Identify which cell holds the provided text, then report its [x, y] central coordinate. 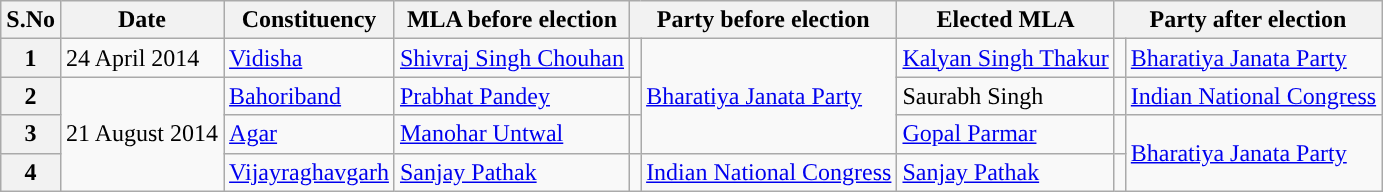
Party before election [764, 20]
21 August 2014 [142, 134]
1 [31, 58]
Bahoriband [310, 96]
Saurabh Singh [1006, 96]
Kalyan Singh Thakur [1006, 58]
24 April 2014 [142, 58]
Constituency [310, 20]
Shivraj Singh Chouhan [512, 58]
Vijayraghavgarh [310, 172]
Manohar Untwal [512, 134]
S.No [31, 20]
Party after election [1248, 20]
Elected MLA [1006, 20]
Gopal Parmar [1006, 134]
Prabhat Pandey [512, 96]
Vidisha [310, 58]
3 [31, 134]
4 [31, 172]
MLA before election [512, 20]
2 [31, 96]
Agar [310, 134]
Date [142, 20]
